Pinpoint the cell where the given text exists, returning its (x, y) midpoint coordinate. 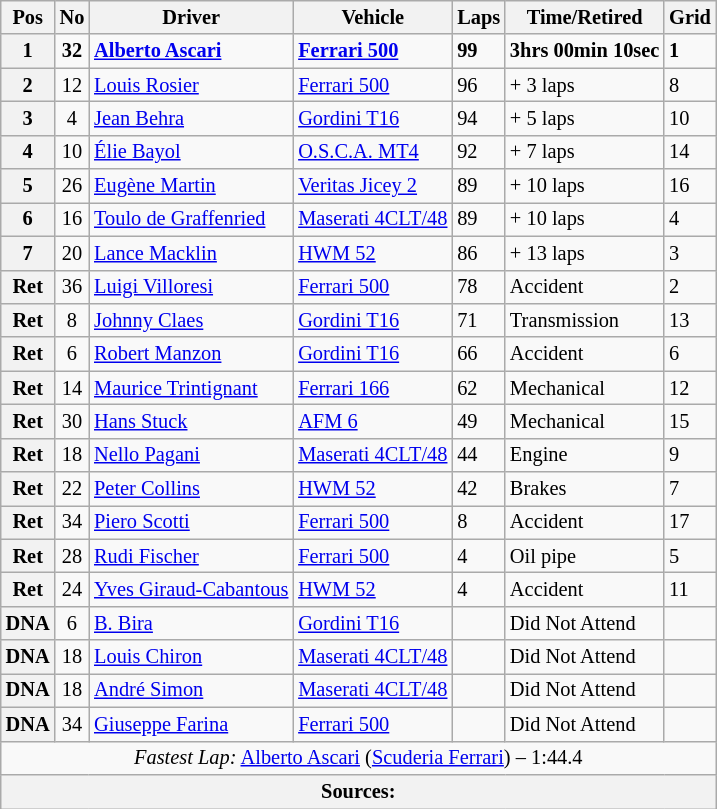
Piero Scotti (191, 522)
AFM 6 (372, 421)
+ 13 laps (584, 253)
3hrs 00min 10sec (584, 51)
Engine (584, 455)
13 (690, 320)
22 (72, 489)
Transmission (584, 320)
Grid (690, 17)
+ 7 laps (584, 152)
86 (478, 253)
O.S.C.A. MT4 (372, 152)
B. Bira (191, 623)
Fastest Lap: Alberto Ascari (Scuderia Ferrari) – 1:44.4 (358, 758)
Rudi Fischer (191, 556)
49 (478, 421)
44 (478, 455)
Robert Manzon (191, 354)
Yves Giraud-Cabantous (191, 589)
Ferrari 166 (372, 388)
Veritas Jicey 2 (372, 186)
Lance Macklin (191, 253)
Peter Collins (191, 489)
92 (478, 152)
32 (72, 51)
99 (478, 51)
17 (690, 522)
94 (478, 118)
62 (478, 388)
Hans Stuck (191, 421)
28 (72, 556)
Luigi Villoresi (191, 287)
15 (690, 421)
42 (478, 489)
9 (690, 455)
Maurice Trintignant (191, 388)
Sources: (358, 791)
Louis Chiron (191, 657)
Laps (478, 17)
Élie Bayol (191, 152)
Alberto Ascari (191, 51)
Oil pipe (584, 556)
71 (478, 320)
Brakes (584, 489)
Vehicle (372, 17)
Giuseppe Farina (191, 724)
Eugène Martin (191, 186)
No (72, 17)
26 (72, 186)
Johnny Claes (191, 320)
96 (478, 85)
66 (478, 354)
+ 5 laps (584, 118)
36 (72, 287)
30 (72, 421)
Nello Pagani (191, 455)
Pos (28, 17)
Time/Retired (584, 17)
11 (690, 589)
André Simon (191, 690)
20 (72, 253)
78 (478, 287)
Jean Behra (191, 118)
24 (72, 589)
Driver (191, 17)
+ 3 laps (584, 85)
Louis Rosier (191, 85)
Toulo de Graffenried (191, 219)
